Search for the cell housing the specified text and yield its (X, Y) center coordinate. 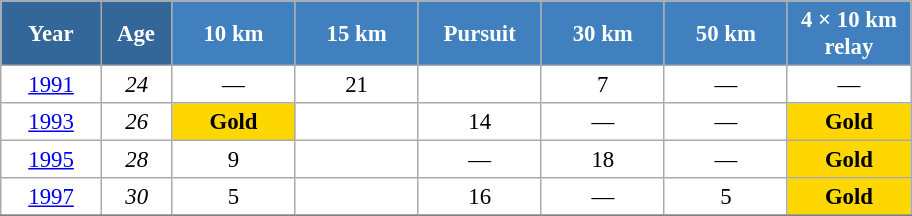
24 (136, 85)
18 (602, 160)
16 (480, 197)
4 × 10 km relay (848, 34)
1997 (52, 197)
9 (234, 160)
Pursuit (480, 34)
Year (52, 34)
30 km (602, 34)
15 km (356, 34)
1993 (52, 122)
Age (136, 34)
50 km (726, 34)
30 (136, 197)
10 km (234, 34)
14 (480, 122)
28 (136, 160)
1991 (52, 85)
1995 (52, 160)
21 (356, 85)
7 (602, 85)
26 (136, 122)
